Identify which cell holds the provided text, then report its (x, y) central coordinate. 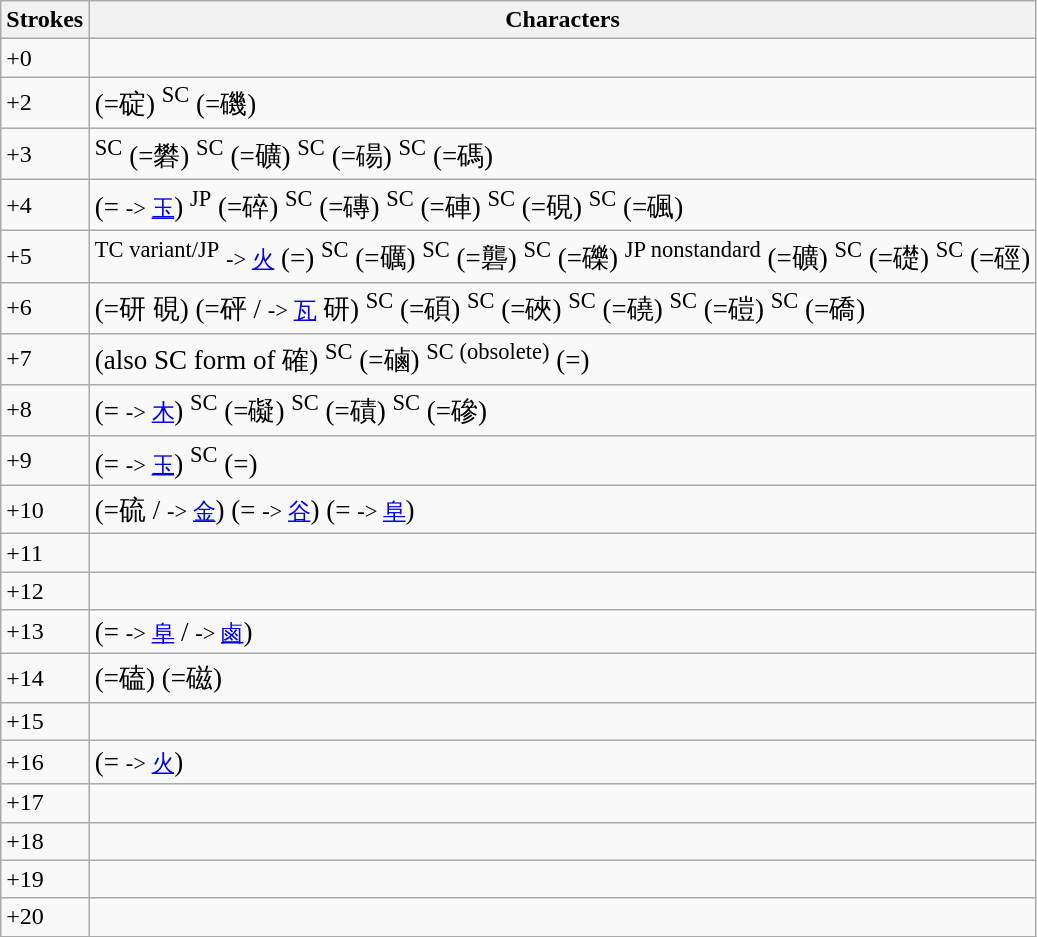
+8 (45, 410)
(= -> 阜 / -> 鹵) (563, 632)
+12 (45, 591)
+10 (45, 510)
+16 (45, 762)
+11 (45, 553)
+18 (45, 841)
(also SC form of 確) SC (=磠) SC (obsolete) (=) (563, 358)
+0 (45, 58)
+19 (45, 879)
+6 (45, 308)
+9 (45, 461)
+7 (45, 358)
(=磕) (=磁) (563, 678)
SC (=礬) SC (=礦) SC (=碭) SC (=碼) (563, 154)
+3 (45, 154)
+20 (45, 917)
(=研 硯) (=砰 / -> 瓦 研) SC (=碩) SC (=硤) SC (=磽) SC (=磑) SC (=礄) (563, 308)
(= -> 玉) JP (=碎) SC (=磚) SC (=硨) SC (=硯) SC (=碸) (563, 204)
(= -> 玉) SC (=) (563, 461)
(=硫 / -> 金) (= -> 谷) (= -> 阜) (563, 510)
+13 (45, 632)
+2 (45, 102)
Strokes (45, 20)
(=碇) SC (=磯) (563, 102)
(= -> 火) (563, 762)
Characters (563, 20)
+15 (45, 721)
+17 (45, 803)
(= -> 木) SC (=礙) SC (=磧) SC (=磣) (563, 410)
TC variant/JP -> 火 (=) SC (=礪) SC (=礱) SC (=礫) JP nonstandard (=礦) SC (=礎) SC (=硜) (563, 256)
+4 (45, 204)
+5 (45, 256)
+14 (45, 678)
